Search for the cell housing the specified text and yield its [X, Y] center coordinate. 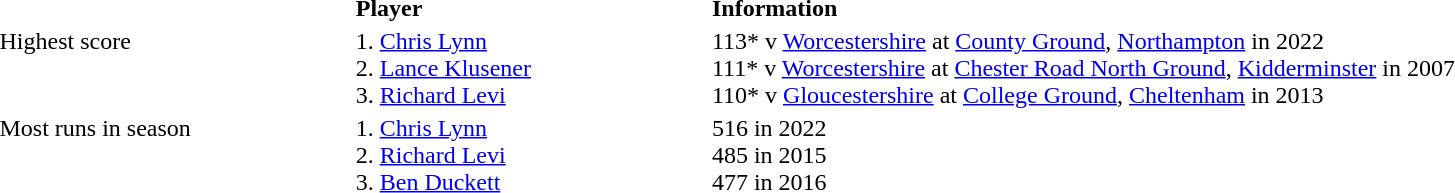
1. Chris Lynn2. Lance Klusener3. Richard Levi [530, 68]
